For the text-containing cell, return its midpoint in (X, Y) coordinate format. 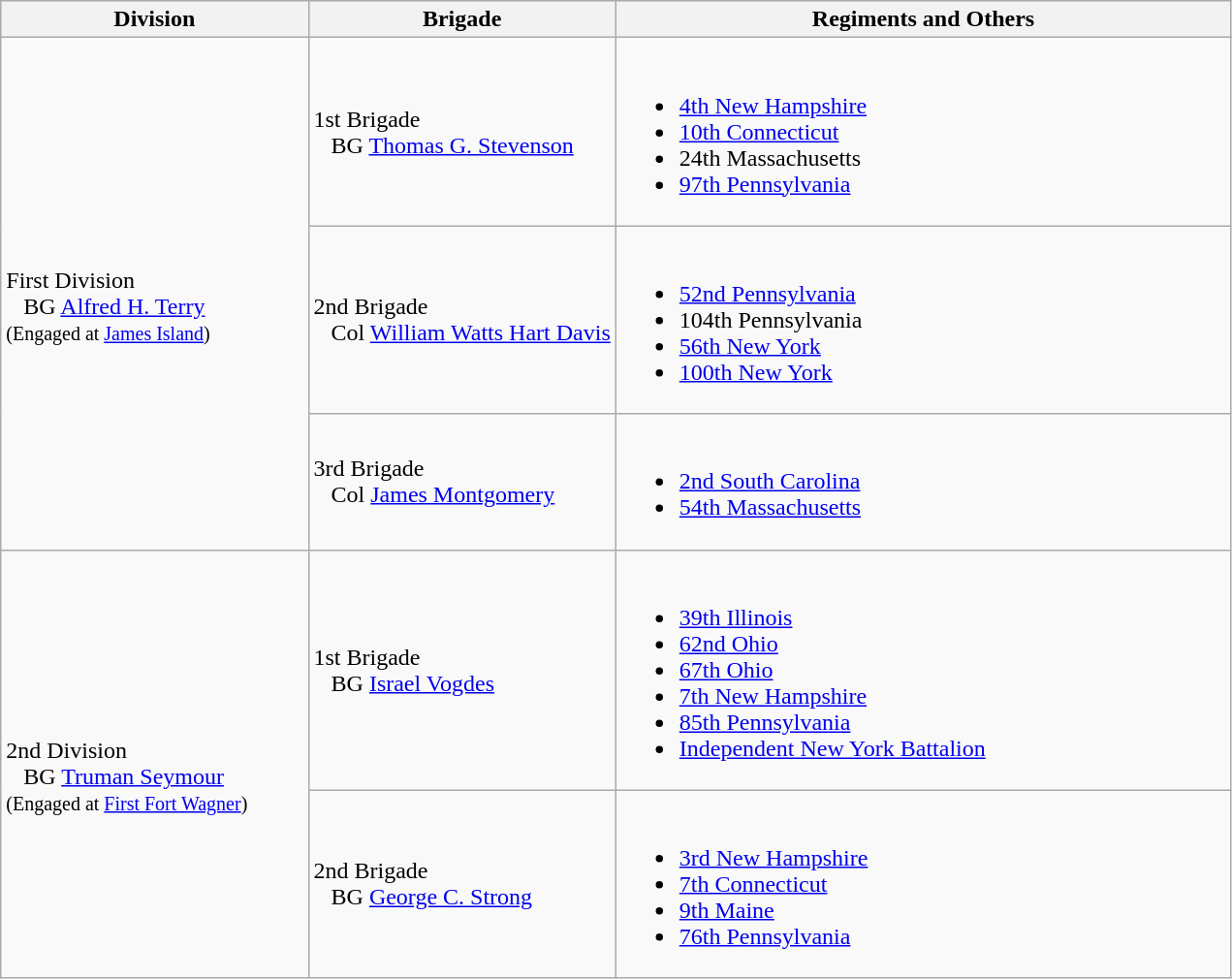
39th Illinois62nd Ohio67th Ohio7th New Hampshire85th PennsylvaniaIndependent New York Battalion (923, 670)
4th New Hampshire10th Connecticut24th Massachusetts97th Pennsylvania (923, 132)
1st Brigade BG Thomas G. Stevenson (461, 132)
2nd Division BG Truman Seymour(Engaged at First Fort Wagner) (155, 764)
2nd Brigade Col William Watts Hart Davis (461, 320)
1st Brigade BG Israel Vogdes (461, 670)
52nd Pennsylvania104th Pennsylvania56th New York100th New York (923, 320)
Division (155, 19)
Brigade (461, 19)
Regiments and Others (923, 19)
3rd Brigade Col James Montgomery (461, 482)
2nd Brigade BG George C. Strong (461, 884)
3rd New Hampshire7th Connecticut9th Maine76th Pennsylvania (923, 884)
2nd South Carolina54th Massachusetts (923, 482)
First Division BG Alfred H. Terry(Engaged at James Island) (155, 294)
